From the cell containing the given text, extract its center point as (X, Y) coordinate. 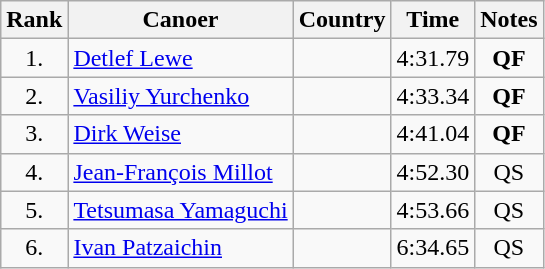
4:41.04 (433, 134)
4:53.66 (433, 210)
3. (34, 134)
4:31.79 (433, 58)
Ivan Patzaichin (180, 248)
Jean-François Millot (180, 172)
4. (34, 172)
Vasiliy Yurchenko (180, 96)
Dirk Weise (180, 134)
Notes (509, 20)
4:33.34 (433, 96)
Rank (34, 20)
Canoer (180, 20)
1. (34, 58)
2. (34, 96)
Detlef Lewe (180, 58)
Country (342, 20)
6:34.65 (433, 248)
Tetsumasa Yamaguchi (180, 210)
6. (34, 248)
Time (433, 20)
5. (34, 210)
4:52.30 (433, 172)
